Capture the cell that displays the provided text and extract its (x, y) central coordinate. 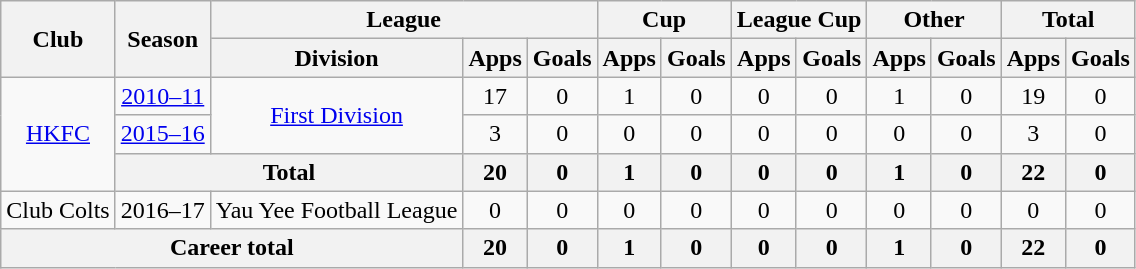
2010–11 (162, 96)
Yau Yee Football League (336, 210)
Club Colts (58, 210)
League Cup (799, 20)
Season (162, 39)
Cup (664, 20)
17 (495, 96)
First Division (336, 115)
Other (934, 20)
Division (336, 58)
HKFC (58, 134)
2015–16 (162, 134)
2016–17 (162, 210)
Career total (232, 248)
19 (1033, 96)
League (404, 20)
Club (58, 39)
